Locate the cell with the specified text and output its [x, y] center coordinate. 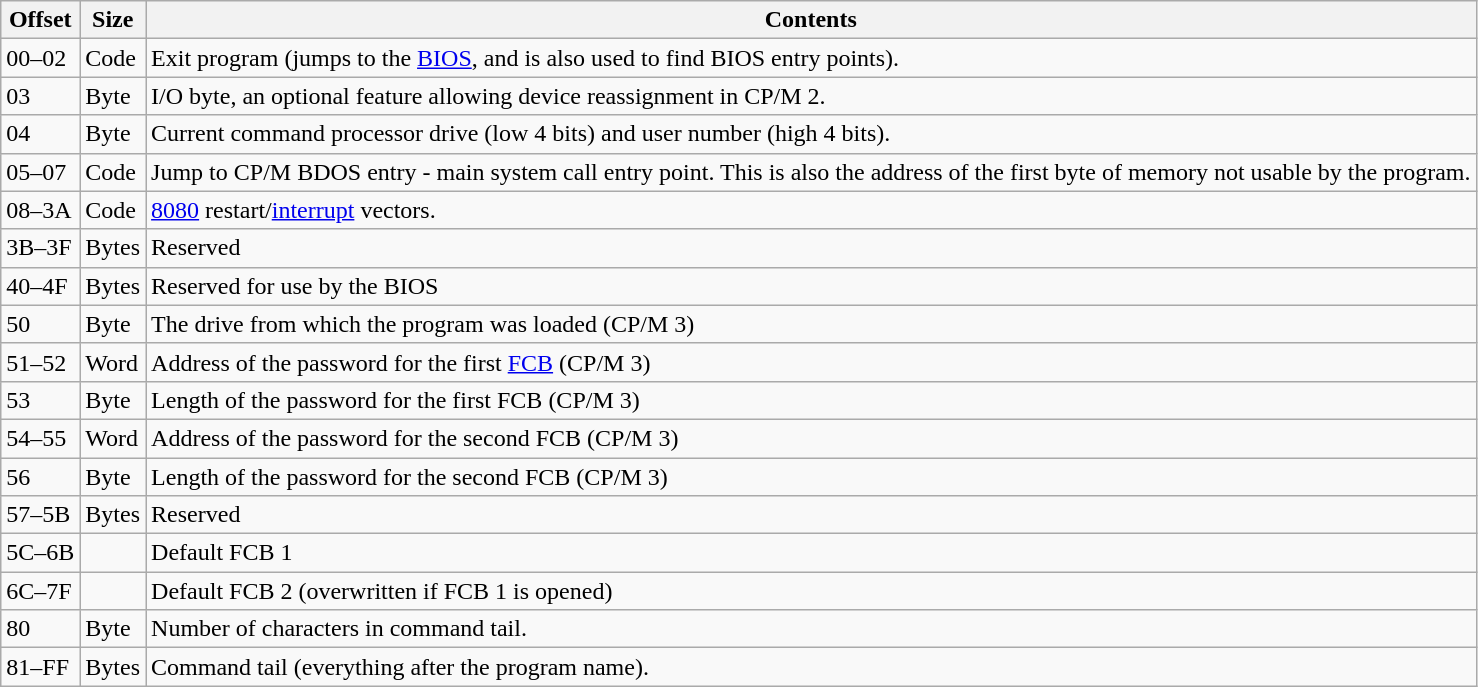
5C–6B [40, 553]
Address of the password for the first FCB (CP/M 3) [811, 362]
Reserved for use by the BIOS [811, 286]
Length of the password for the first FCB (CP/M 3) [811, 400]
56 [40, 477]
Length of the password for the second FCB (CP/M 3) [811, 477]
Default FCB 2 (overwritten if FCB 1 is opened) [811, 591]
57–5B [40, 515]
Contents [811, 20]
Size [113, 20]
8080 restart/interrupt vectors. [811, 210]
Default FCB 1 [811, 553]
6C–7F [40, 591]
08–3A [40, 210]
Exit program (jumps to the BIOS, and is also used to find BIOS entry points). [811, 58]
Command tail (everything after the program name). [811, 667]
Number of characters in command tail. [811, 629]
00–02 [40, 58]
53 [40, 400]
03 [40, 96]
Address of the password for the second FCB (CP/M 3) [811, 438]
Current command processor drive (low 4 bits) and user number (high 4 bits). [811, 134]
50 [40, 324]
04 [40, 134]
80 [40, 629]
I/O byte, an optional feature allowing device reassignment in CP/M 2. [811, 96]
40–4F [40, 286]
05–07 [40, 172]
The drive from which the program was loaded (CP/M 3) [811, 324]
Offset [40, 20]
51–52 [40, 362]
54–55 [40, 438]
81–FF [40, 667]
Jump to CP/M BDOS entry - main system call entry point. This is also the address of the first byte of memory not usable by the program. [811, 172]
3B–3F [40, 248]
